Return (x, y) of the center of cell containing provided text 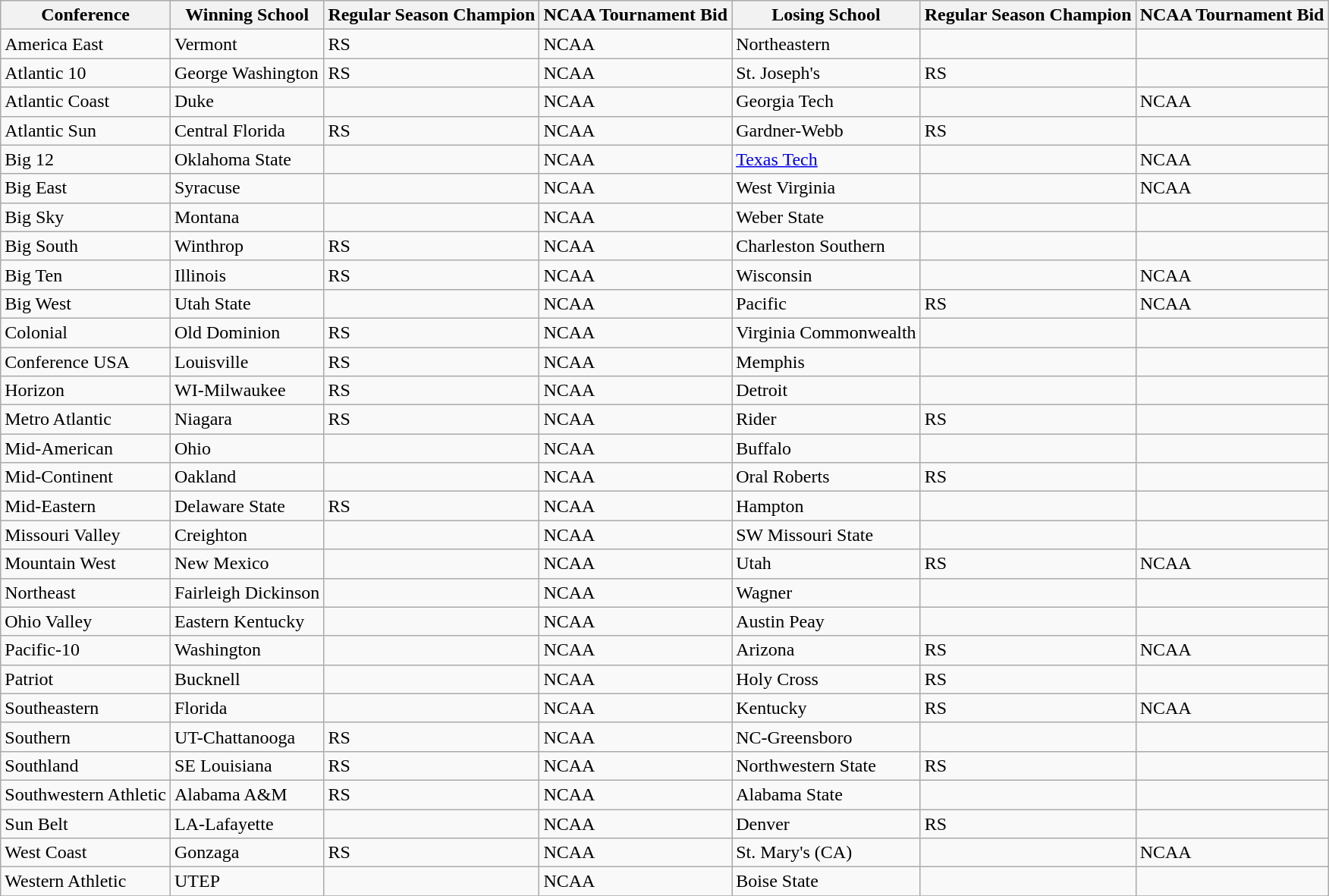
Charleston Southern (826, 246)
Losing School (826, 15)
St. Mary's (CA) (826, 853)
St. Joseph's (826, 73)
Winning School (247, 15)
Big Ten (86, 275)
Southland (86, 766)
Hampton (826, 506)
Louisville (247, 362)
LA-Lafayette (247, 823)
Illinois (247, 275)
SW Missouri State (826, 535)
Delaware State (247, 506)
Montana (247, 217)
Patriot (86, 679)
Texas Tech (826, 159)
NC-Greensboro (826, 737)
Florida (247, 708)
Buffalo (826, 448)
Syracuse (247, 188)
Eastern Kentucky (247, 621)
Gardner-Webb (826, 130)
Detroit (826, 391)
Metro Atlantic (86, 420)
Ohio (247, 448)
West Coast (86, 853)
Arizona (826, 650)
Colonial (86, 332)
Atlantic 10 (86, 73)
Southern (86, 737)
Horizon (86, 391)
Mountain West (86, 564)
West Virginia (826, 188)
Northeastern (826, 44)
Oklahoma State (247, 159)
Creighton (247, 535)
Ohio Valley (86, 621)
Niagara (247, 420)
Conference USA (86, 362)
Memphis (826, 362)
George Washington (247, 73)
Western Athletic (86, 882)
Wagner (826, 593)
Central Florida (247, 130)
Northwestern State (826, 766)
Southwestern Athletic (86, 794)
Big 12 (86, 159)
Winthrop (247, 246)
Bucknell (247, 679)
Big Sky (86, 217)
Kentucky (826, 708)
Alabama State (826, 794)
Boise State (826, 882)
Conference (86, 15)
Vermont (247, 44)
Big South (86, 246)
Washington (247, 650)
Northeast (86, 593)
SE Louisiana (247, 766)
WI-Milwaukee (247, 391)
Missouri Valley (86, 535)
Big East (86, 188)
Wisconsin (826, 275)
Sun Belt (86, 823)
UT-Chattanooga (247, 737)
Virginia Commonwealth (826, 332)
Denver (826, 823)
Oakland (247, 477)
Weber State (826, 217)
UTEP (247, 882)
Pacific-10 (86, 650)
Fairleigh Dickinson (247, 593)
Mid-Continent (86, 477)
Alabama A&M (247, 794)
Atlantic Coast (86, 102)
Utah (826, 564)
Pacific (826, 303)
Utah State (247, 303)
Gonzaga (247, 853)
Rider (826, 420)
Big West (86, 303)
New Mexico (247, 564)
Austin Peay (826, 621)
Southeastern (86, 708)
Oral Roberts (826, 477)
Old Dominion (247, 332)
America East (86, 44)
Holy Cross (826, 679)
Mid-Eastern (86, 506)
Georgia Tech (826, 102)
Mid-American (86, 448)
Atlantic Sun (86, 130)
Duke (247, 102)
